Output the [X, Y] coordinate of the center of the cell containing the given text.  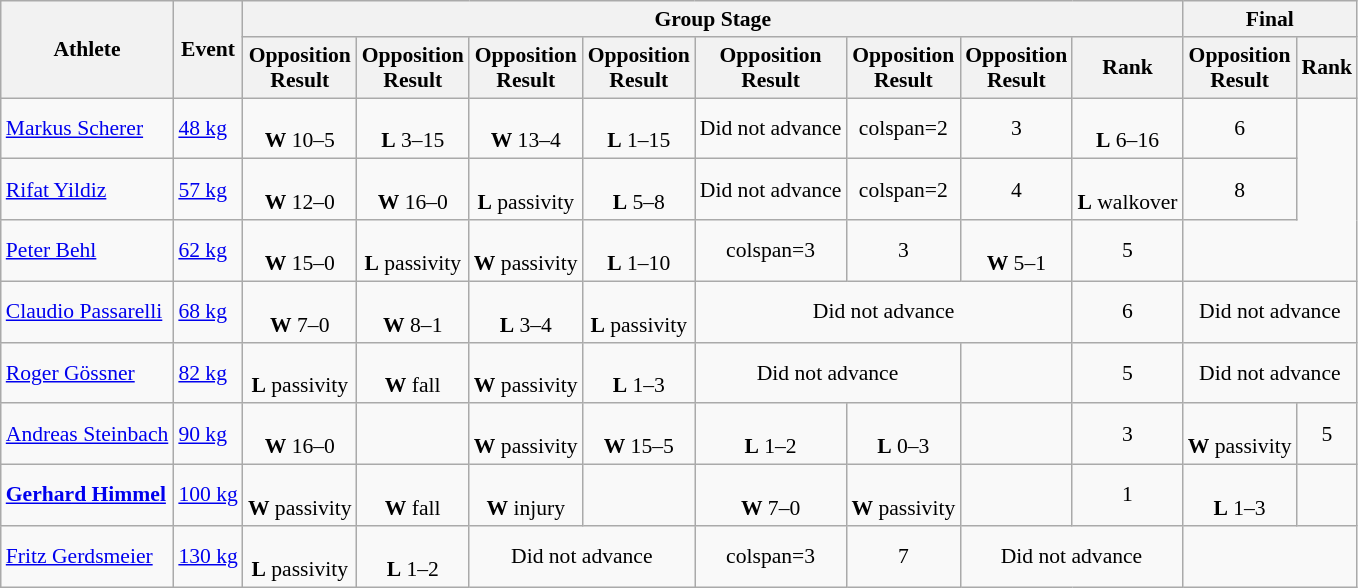
W 5–1 [1016, 250]
100 kg [208, 496]
W 13–4 [526, 128]
Event [208, 50]
Claudio Passarelli [88, 312]
L walkover [1127, 190]
L 5–8 [639, 190]
Rifat Yildiz [88, 190]
1 [1127, 496]
Athlete [88, 50]
L 3–4 [526, 312]
Gerhard Himmel [88, 496]
W 12–0 [300, 190]
Peter Behl [88, 250]
W 10–5 [300, 128]
W injury [526, 496]
7 [903, 556]
L 1–15 [639, 128]
Final [1270, 19]
57 kg [208, 190]
Andreas Steinbach [88, 434]
68 kg [208, 312]
Roger Gössner [88, 372]
90 kg [208, 434]
L 0–3 [903, 434]
W 15–5 [639, 434]
48 kg [208, 128]
W 15–0 [300, 250]
L 3–15 [413, 128]
Markus Scherer [88, 128]
Group Stage [713, 19]
Fritz Gerdsmeier [88, 556]
L 1–10 [639, 250]
82 kg [208, 372]
4 [1016, 190]
W 8–1 [413, 312]
L 6–16 [1127, 128]
62 kg [208, 250]
8 [1240, 190]
130 kg [208, 556]
